Scan for the cell matching the given text and deliver its (X, Y) coordinate at center. 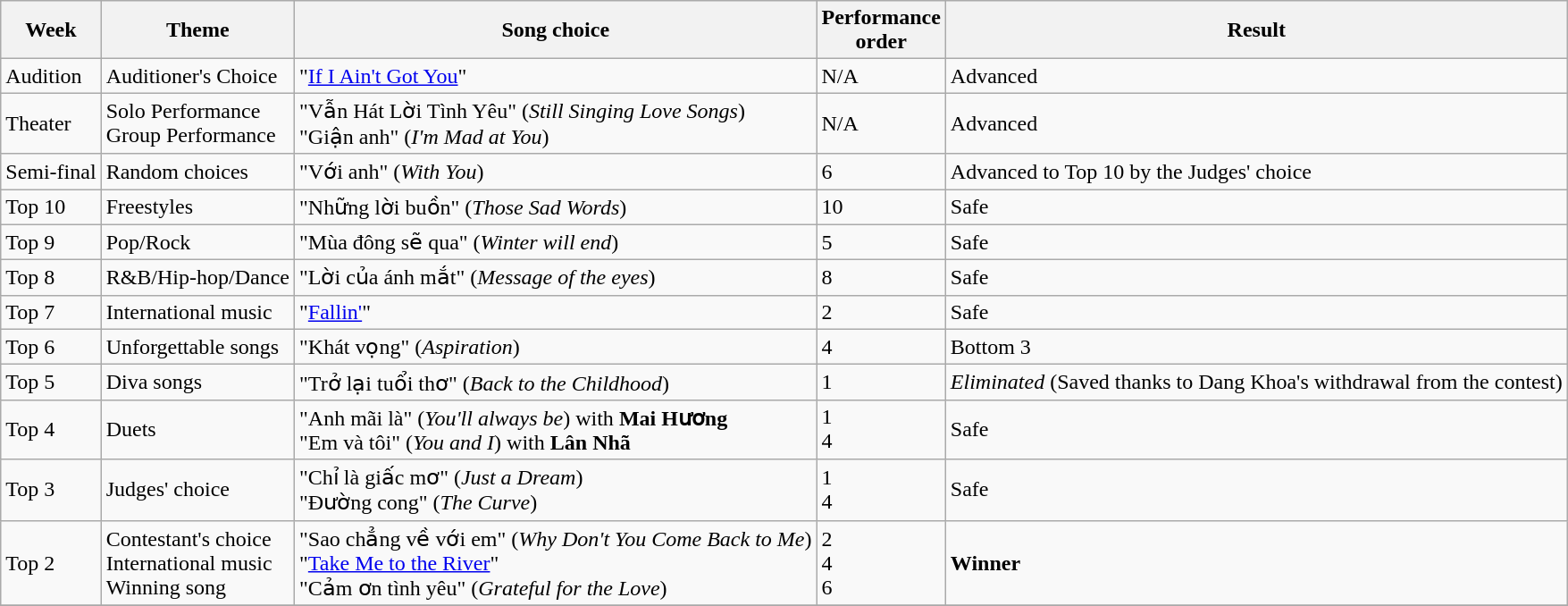
Freestyles (197, 207)
"Mùa đông sẽ qua" (Winter will end) (556, 242)
"Anh mãi là" (You'll always be) with Mai Hương "Em và tôi" (You and I) with Lân Nhã (556, 429)
"Vẫn Hát Lời Tình Yêu" (Still Singing Love Songs) "Giận anh" (I'm Mad at You) (556, 123)
Audition (51, 76)
Solo Performance Group Performance (197, 123)
Bottom 3 (1256, 347)
Week (51, 30)
"Lời của ánh mắt" (Message of the eyes) (556, 278)
Top 2 (51, 563)
2 (881, 312)
8 (881, 278)
Top 6 (51, 347)
"Khát vọng" (Aspiration) (556, 347)
R&B/Hip-hop/Dance (197, 278)
"Sao chẳng về với em" (Why Don't You Come Back to Me) "Take Me to the River" "Cảm ơn tình yêu" (Grateful for the Love) (556, 563)
2 4 6 (881, 563)
International music (197, 312)
Performance order (881, 30)
Top 9 (51, 242)
"Fallin'" (556, 312)
Judges' choice (197, 490)
Pop/Rock (197, 242)
1 (881, 383)
Theater (51, 123)
Semi-final (51, 172)
Top 3 (51, 490)
Duets (197, 429)
Top 8 (51, 278)
Advanced to Top 10 by the Judges' choice (1256, 172)
6 (881, 172)
Eliminated (Saved thanks to Dang Khoa's withdrawal from the contest) (1256, 383)
10 (881, 207)
Top 4 (51, 429)
"Với anh" (With You) (556, 172)
Song choice (556, 30)
5 (881, 242)
Top 7 (51, 312)
Winner (1256, 563)
Top 10 (51, 207)
"Những lời buồn" (Those Sad Words) (556, 207)
"Chỉ là giấc mơ" (Just a Dream) "Đường cong" (The Curve) (556, 490)
Random choices (197, 172)
"Trở lại tuổi thơ" (Back to the Childhood) (556, 383)
Diva songs (197, 383)
4 (881, 347)
Auditioner's Choice (197, 76)
Result (1256, 30)
Top 5 (51, 383)
"If I Ain't Got You" (556, 76)
Unforgettable songs (197, 347)
Theme (197, 30)
Contestant's choice International music Winning song (197, 563)
